Locate the cell with the specified text and output its (X, Y) center coordinate. 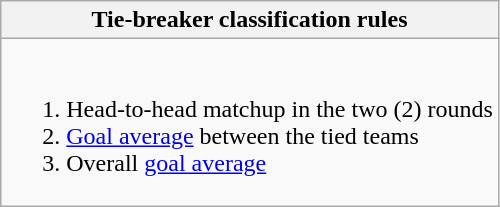
Tie-breaker classification rules (250, 20)
Head-to-head matchup in the two (2) roundsGoal average between the tied teamsOverall goal average (250, 122)
